Pinpoint the cell where the given text exists, returning its [X, Y] midpoint coordinate. 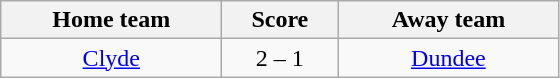
2 – 1 [280, 58]
Away team [448, 20]
Home team [112, 20]
Score [280, 20]
Dundee [448, 58]
Clyde [112, 58]
